Pinpoint the cell where the given text exists, returning its (X, Y) midpoint coordinate. 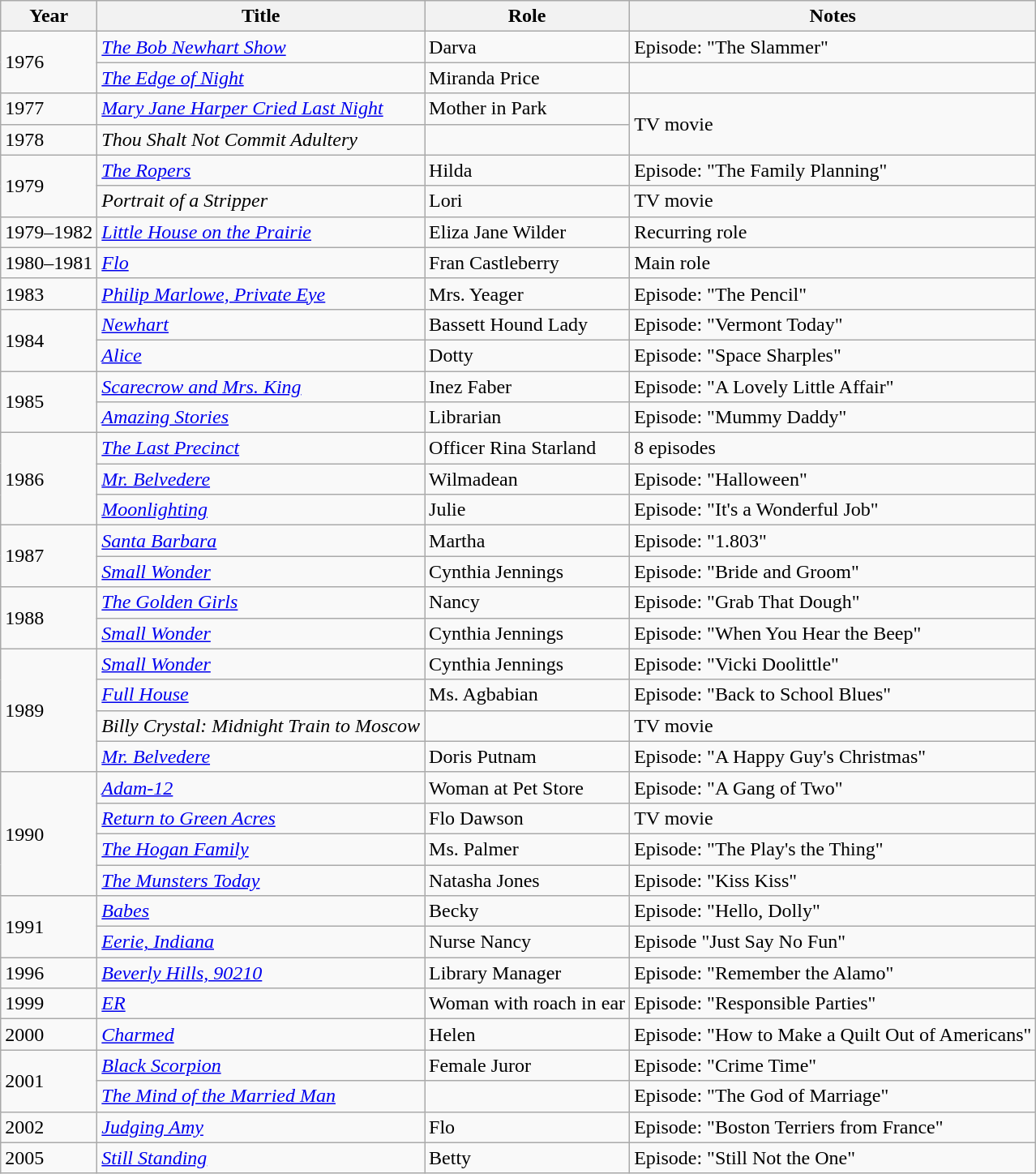
Santa Barbara (261, 541)
Inez Faber (527, 387)
Mother in Park (527, 109)
Librarian (527, 418)
Return to Green Acres (261, 818)
Episode: "Boston Terriers from France" (833, 1127)
Episode: "Responsible Parties" (833, 1004)
Title (261, 16)
Episode: "The Family Planning" (833, 170)
Amazing Stories (261, 418)
The Golden Girls (261, 602)
1999 (49, 1004)
The Bob Newhart Show (261, 47)
Episode: "Remember the Alamo" (833, 973)
Beverly Hills, 90210 (261, 973)
The Munsters Today (261, 880)
Episode: "The Play's the Thing" (833, 849)
Charmed (261, 1035)
2000 (49, 1035)
1985 (49, 402)
Mrs. Yeager (527, 293)
Still Standing (261, 1158)
Adam-12 (261, 787)
Episode "Just Say No Fun" (833, 942)
Alice (261, 355)
Episode: "It's a Wonderful Job" (833, 510)
1987 (49, 556)
Natasha Jones (527, 880)
Babes (261, 911)
2005 (49, 1158)
1977 (49, 109)
1988 (49, 618)
Main role (833, 263)
Episode: "Still Not the One" (833, 1158)
1990 (49, 833)
Female Juror (527, 1065)
Year (49, 16)
2001 (49, 1081)
Martha (527, 541)
The Mind of the Married Man (261, 1096)
Library Manager (527, 973)
Thou Shalt Not Commit Adultery (261, 139)
1986 (49, 479)
Woman at Pet Store (527, 787)
Newhart (261, 324)
Episode: "When You Hear the Beep" (833, 633)
1979–1982 (49, 232)
Mary Jane Harper Cried Last Night (261, 109)
Portrait of a Stripper (261, 201)
ER (261, 1004)
Episode: "A Lovely Little Affair" (833, 387)
Betty (527, 1158)
Miranda Price (527, 78)
Black Scorpion (261, 1065)
Episode: "Vicki Doolittle" (833, 664)
1984 (49, 340)
Episode: "The Slammer" (833, 47)
Episode: "Vermont Today" (833, 324)
Lori (527, 201)
Ms. Palmer (527, 849)
The Ropers (261, 170)
Darva (527, 47)
Wilmadean (527, 479)
Episode: "The God of Marriage" (833, 1096)
The Hogan Family (261, 849)
Little House on the Prairie (261, 232)
1976 (49, 62)
Nancy (527, 602)
Episode: "A Happy Guy's Christmas" (833, 756)
1991 (49, 927)
Scarecrow and Mrs. King (261, 387)
Nurse Nancy (527, 942)
1979 (49, 186)
Moonlighting (261, 510)
Episode: "Halloween" (833, 479)
Episode: "Back to School Blues" (833, 695)
Eerie, Indiana (261, 942)
Philip Marlowe, Private Eye (261, 293)
Hilda (527, 170)
Dotty (527, 355)
Notes (833, 16)
Episode: "The Pencil" (833, 293)
Role (527, 16)
Billy Crystal: Midnight Train to Moscow (261, 726)
Episode: "Crime Time" (833, 1065)
8 episodes (833, 448)
Ms. Agbabian (527, 695)
Becky (527, 911)
Episode: "Mummy Daddy" (833, 418)
Flo Dawson (527, 818)
Doris Putnam (527, 756)
1980–1981 (49, 263)
The Edge of Night (261, 78)
Episode: "A Gang of Two" (833, 787)
Episode: "1.803" (833, 541)
1983 (49, 293)
Episode: "Space Sharples" (833, 355)
Fran Castleberry (527, 263)
Bassett Hound Lady (527, 324)
Episode: "How to Make a Quilt Out of Americans" (833, 1035)
1996 (49, 973)
Recurring role (833, 232)
Episode: "Bride and Groom" (833, 572)
Eliza Jane Wilder (527, 232)
Woman with roach in ear (527, 1004)
Judging Amy (261, 1127)
Full House (261, 695)
2002 (49, 1127)
Officer Rina Starland (527, 448)
Episode: "Grab That Dough" (833, 602)
Episode: "Hello, Dolly" (833, 911)
The Last Precinct (261, 448)
Helen (527, 1035)
1978 (49, 139)
Episode: "Kiss Kiss" (833, 880)
Julie (527, 510)
1989 (49, 710)
